Detect which cell encompasses the target text, then output its [x, y] center coordinate. 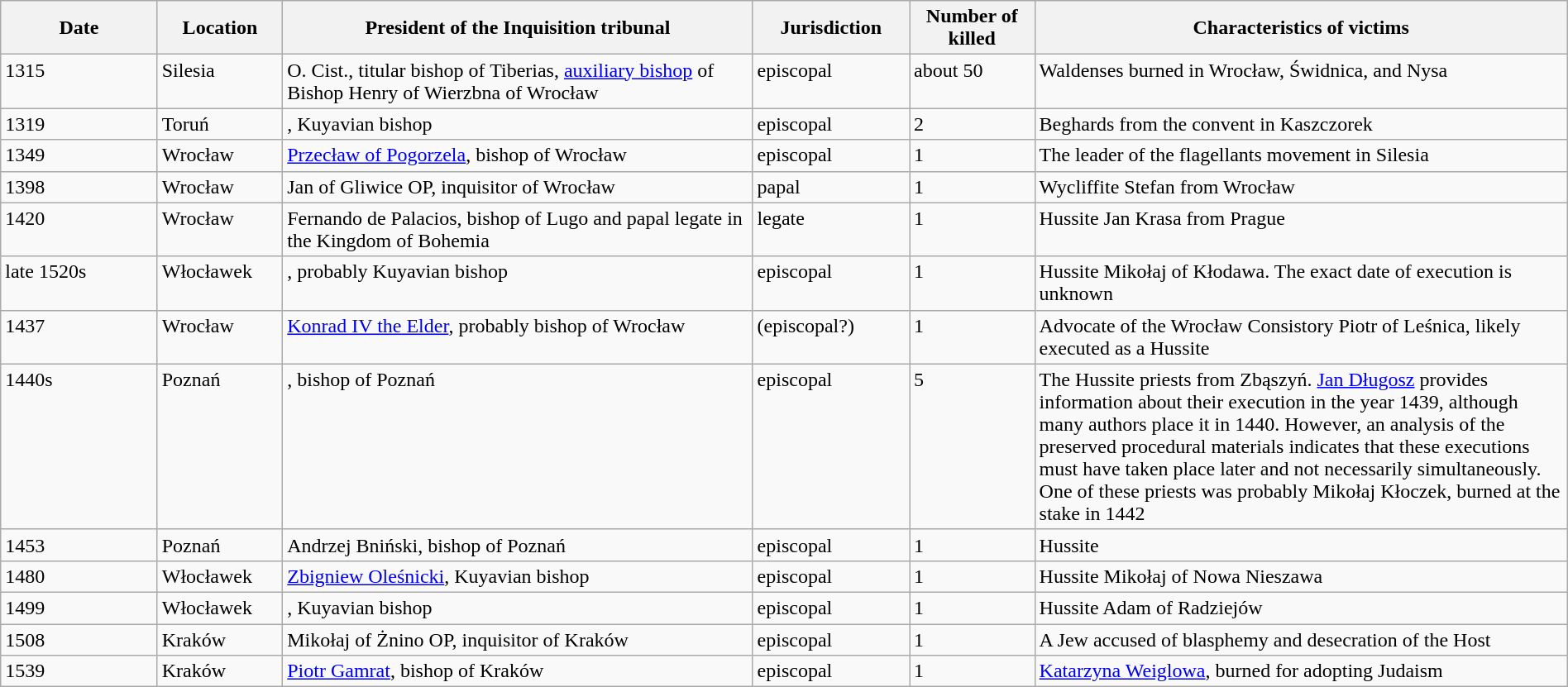
1480 [79, 576]
, probably Kuyavian bishop [518, 283]
Wycliffite Stefan from Wrocław [1301, 187]
5 [973, 446]
legate [830, 230]
1315 [79, 81]
Andrzej Bniński, bishop of Poznań [518, 545]
Fernando de Palacios, bishop of Lugo and papal legate in the Kingdom of Bohemia [518, 230]
Date [79, 28]
1453 [79, 545]
A Jew accused of blasphemy and desecration of the Host [1301, 639]
1539 [79, 671]
1349 [79, 155]
Characteristics of victims [1301, 28]
Toruń [220, 124]
Location [220, 28]
late 1520s [79, 283]
President of the Inquisition tribunal [518, 28]
Jurisdiction [830, 28]
1437 [79, 337]
Silesia [220, 81]
1398 [79, 187]
2 [973, 124]
papal [830, 187]
1508 [79, 639]
Hussite Jan Krasa from Prague [1301, 230]
Waldenses burned in Wrocław, Świdnica, and Nysa [1301, 81]
The leader of the flagellants movement in Silesia [1301, 155]
Hussite [1301, 545]
Przecław of Pogorzela, bishop of Wrocław [518, 155]
(episcopal?) [830, 337]
Zbigniew Oleśnicki, Kuyavian bishop [518, 576]
1499 [79, 608]
Hussite Mikołaj of Kłodawa. The exact date of execution is unknown [1301, 283]
Piotr Gamrat, bishop of Kraków [518, 671]
Advocate of the Wrocław Consistory Piotr of Leśnica, likely executed as a Hussite [1301, 337]
Jan of Gliwice OP, inquisitor of Wrocław [518, 187]
1319 [79, 124]
Konrad IV the Elder, probably bishop of Wrocław [518, 337]
Katarzyna Weiglowa, burned for adopting Judaism [1301, 671]
Hussite Adam of Radziejów [1301, 608]
Mikołaj of Żnino OP, inquisitor of Kraków [518, 639]
about 50 [973, 81]
O. Cist., titular bishop of Tiberias, auxiliary bishop of Bishop Henry of Wierzbna of Wrocław [518, 81]
Number of killed [973, 28]
1420 [79, 230]
1440s [79, 446]
Beghards from the convent in Kaszczorek [1301, 124]
Hussite Mikołaj of Nowa Nieszawa [1301, 576]
, bishop of Poznań [518, 446]
